For the text-containing cell, return its midpoint in (X, Y) coordinate format. 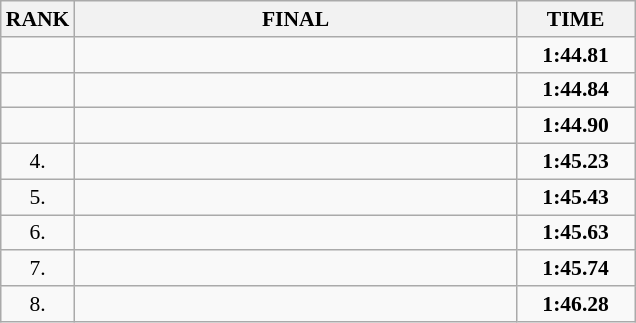
1:44.90 (576, 126)
1:46.28 (576, 304)
1:45.74 (576, 269)
1:45.43 (576, 197)
5. (38, 197)
8. (38, 304)
1:44.81 (576, 55)
4. (38, 162)
6. (38, 233)
1:45.63 (576, 233)
1:45.23 (576, 162)
TIME (576, 19)
7. (38, 269)
1:44.84 (576, 90)
FINAL (295, 19)
RANK (38, 19)
